Return [X, Y] of the center of cell containing provided text 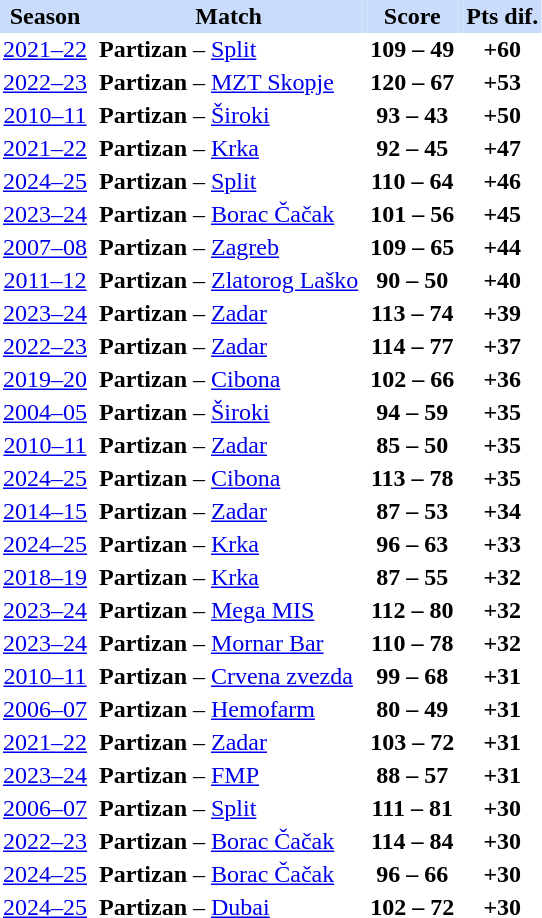
+34 [502, 512]
+40 [502, 280]
93 – 43 [412, 116]
113 – 78 [412, 478]
+33 [502, 544]
114 – 77 [412, 346]
Partizan – MZT Skopje [228, 82]
110 – 78 [412, 644]
109 – 65 [412, 248]
114 – 84 [412, 842]
2014–15 [45, 512]
90 – 50 [412, 280]
92 – 45 [412, 148]
2018–19 [45, 578]
Partizan – Mega MIS [228, 610]
2019–20 [45, 380]
96 – 63 [412, 544]
102 – 66 [412, 380]
2007–08 [45, 248]
99 – 68 [412, 676]
+46 [502, 182]
88 – 57 [412, 776]
Score [412, 16]
+45 [502, 214]
Partizan – Zlatorog Laško [228, 280]
85 – 50 [412, 446]
+60 [502, 50]
96 – 66 [412, 874]
113 – 74 [412, 314]
Partizan – Mornar Bar [228, 644]
87 – 53 [412, 512]
+50 [502, 116]
+36 [502, 380]
Partizan – Hemofarm [228, 710]
110 – 64 [412, 182]
103 – 72 [412, 742]
+53 [502, 82]
Partizan – FMP [228, 776]
120 – 67 [412, 82]
Partizan – Zagreb [228, 248]
+37 [502, 346]
101 – 56 [412, 214]
111 – 81 [412, 808]
Match [228, 16]
+47 [502, 148]
Partizan – Crvena zvezda [228, 676]
87 – 55 [412, 578]
80 – 49 [412, 710]
+39 [502, 314]
2011–12 [45, 280]
94 – 59 [412, 412]
Pts dif. [502, 16]
112 – 80 [412, 610]
2004–05 [45, 412]
109 – 49 [412, 50]
+44 [502, 248]
Season [45, 16]
